Scan for the cell matching the given text and deliver its [x, y] coordinate at center. 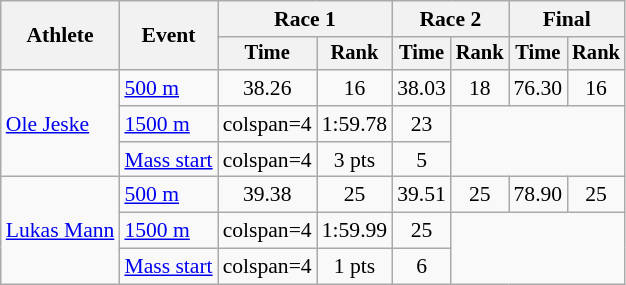
Race 2 [450, 19]
78.90 [538, 195]
Lukas Mann [60, 230]
1 pts [354, 267]
Athlete [60, 36]
5 [422, 160]
Ole Jeske [60, 124]
23 [422, 124]
39.51 [422, 195]
39.38 [268, 195]
Race 1 [306, 19]
18 [480, 88]
3 pts [354, 160]
Final [566, 19]
38.03 [422, 88]
Event [168, 36]
1:59.78 [354, 124]
1:59.99 [354, 231]
6 [422, 267]
38.26 [268, 88]
76.30 [538, 88]
